Return the [x, y] coordinate for the center point of the cell that contains the specified text.  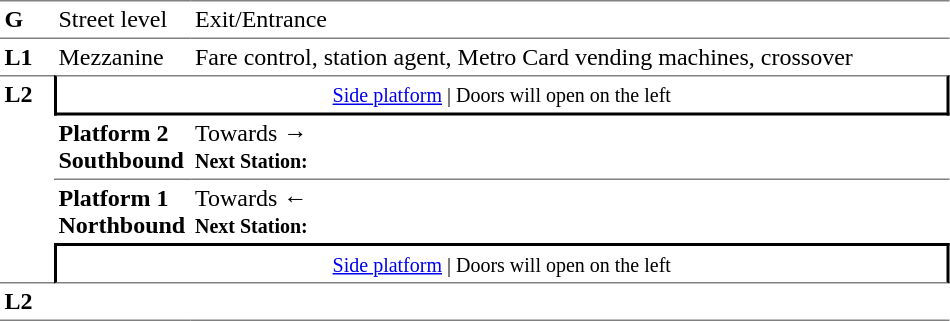
Platform 1Northbound [122, 212]
Street level [122, 20]
Towards → Next Station: [570, 148]
Mezzanine [122, 57]
L1 [27, 57]
Exit/Entrance [570, 20]
Platform 2Southbound [122, 148]
Towards ← Next Station: [570, 212]
G [27, 20]
Fare control, station agent, Metro Card vending machines, crossover [570, 57]
L2 [27, 179]
